For the text-containing cell, return its midpoint in [X, Y] coordinate format. 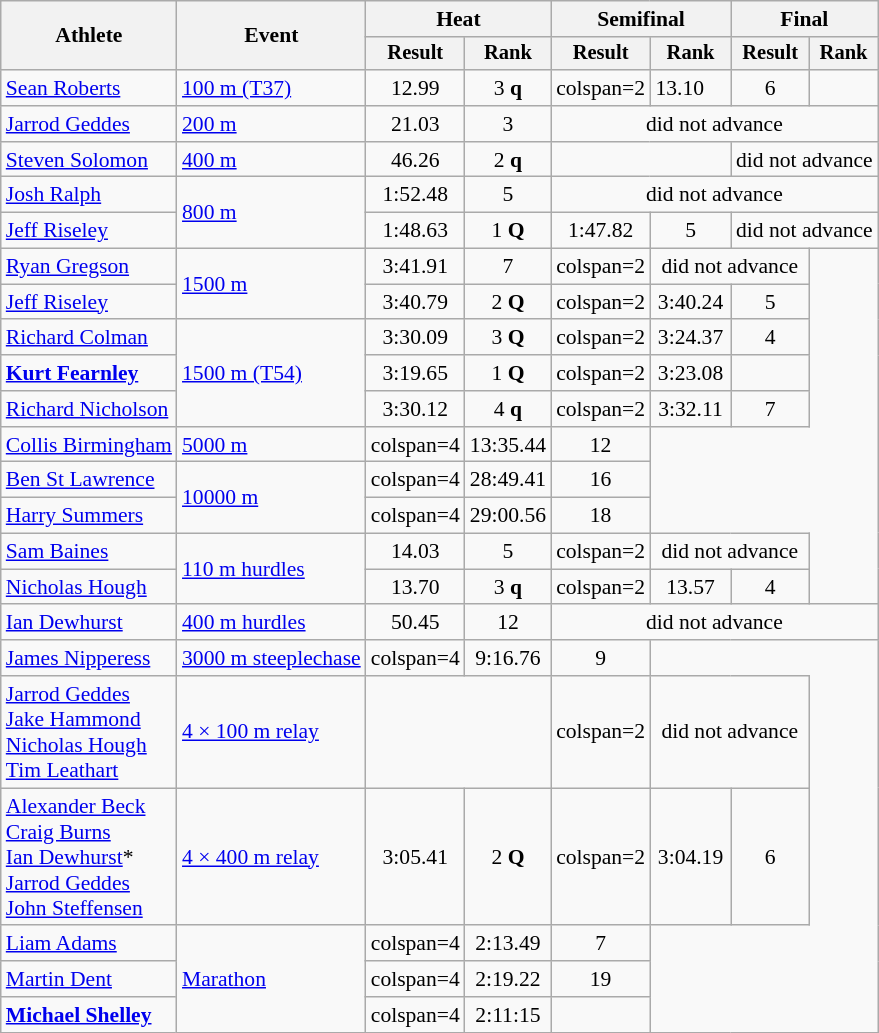
James Nipperess [89, 658]
Martin Dent [89, 979]
14.03 [416, 552]
12.99 [416, 88]
Sean Roberts [89, 88]
46.26 [416, 160]
50.45 [416, 623]
18 [600, 516]
Ben St Lawrence [89, 480]
Event [272, 36]
4 × 400 m relay [272, 857]
Michael Shelley [89, 1015]
13.57 [690, 587]
21.03 [416, 124]
13.10 [690, 88]
3:04.19 [690, 857]
1:52.48 [416, 195]
2:19.22 [508, 979]
Jarrod Geddes [89, 124]
Final [804, 19]
9 [600, 658]
29:00.56 [508, 516]
3000 m steeplechase [272, 658]
Josh Ralph [89, 195]
3 Q [508, 338]
13.70 [416, 587]
3:19.65 [416, 373]
Athlete [89, 36]
Nicholas Hough [89, 587]
Liam Adams [89, 944]
2 q [508, 160]
3:23.08 [690, 373]
Steven Solomon [89, 160]
9:16.76 [508, 658]
Ian Dewhurst [89, 623]
Jarrod GeddesJake HammondNicholas HoughTim Leathart [89, 732]
1500 m [272, 284]
3:40.24 [690, 302]
Semifinal [641, 19]
5000 m [272, 445]
Kurt Fearnley [89, 373]
3:32.11 [690, 409]
100 m (T37) [272, 88]
3:41.91 [416, 267]
16 [600, 480]
19 [600, 979]
1:47.82 [600, 231]
200 m [272, 124]
Sam Baines [89, 552]
3:24.37 [690, 338]
Richard Nicholson [89, 409]
3:05.41 [416, 857]
3 [508, 124]
Marathon [272, 980]
3:40.79 [416, 302]
Heat [458, 19]
1500 m (T54) [272, 374]
800 m [272, 212]
13:35.44 [508, 445]
Harry Summers [89, 516]
10000 m [272, 498]
4 × 100 m relay [272, 732]
400 m hurdles [272, 623]
1:48.63 [416, 231]
Collis Birmingham [89, 445]
2:11:15 [508, 1015]
3:30.12 [416, 409]
3:30.09 [416, 338]
Alexander BeckCraig BurnsIan Dewhurst*Jarrod GeddesJohn Steffensen [89, 857]
400 m [272, 160]
Richard Colman [89, 338]
2:13.49 [508, 944]
110 m hurdles [272, 570]
Ryan Gregson [89, 267]
4 q [508, 409]
28:49.41 [508, 480]
